For the text-containing cell, return its midpoint in [x, y] coordinate format. 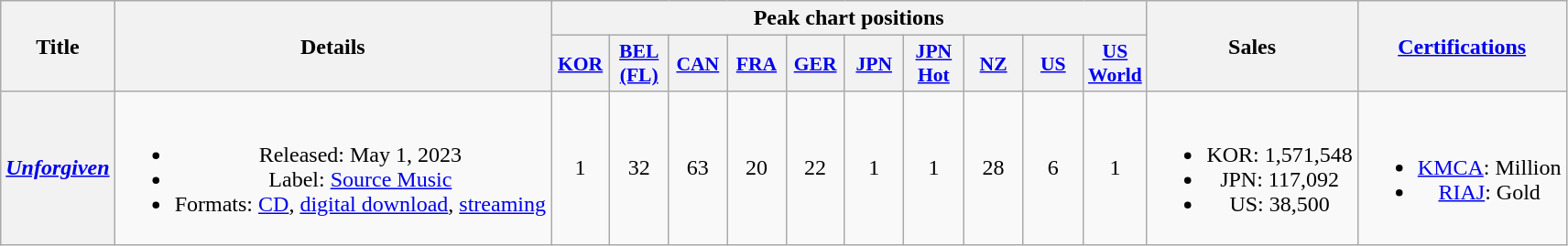
JPN [874, 64]
USWorld [1116, 64]
Details [332, 46]
22 [815, 168]
FRA [757, 64]
Title [58, 46]
GER [815, 64]
Sales [1252, 46]
32 [639, 168]
20 [757, 168]
Peak chart positions [849, 18]
28 [994, 168]
Unforgiven [58, 168]
CAN [698, 64]
JPNHot [933, 64]
6 [1053, 168]
Certifications [1462, 46]
Released: May 1, 2023Label: Source MusicFormats: CD, digital download, streaming [332, 168]
BEL(FL) [639, 64]
KOR: 1,571,548JPN: 117,092US: 38,500 [1252, 168]
KOR [581, 64]
KMCA: MillionRIAJ: Gold [1462, 168]
63 [698, 168]
US [1053, 64]
NZ [994, 64]
